From the cell containing the given text, extract its center point as (X, Y) coordinate. 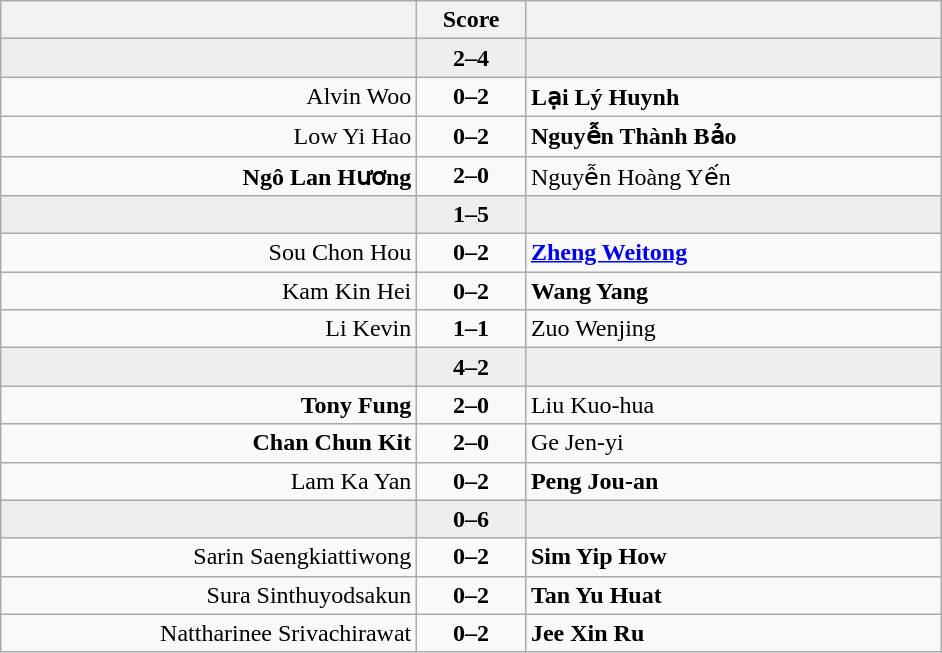
Score (472, 20)
2–4 (472, 58)
Peng Jou-an (733, 481)
Zheng Weitong (733, 253)
Wang Yang (733, 291)
Sou Chon Hou (209, 253)
1–5 (472, 215)
Low Yi Hao (209, 136)
Chan Chun Kit (209, 443)
0–6 (472, 519)
Ge Jen-yi (733, 443)
Ngô Lan Hương (209, 176)
Alvin Woo (209, 97)
Sim Yip How (733, 557)
Zuo Wenjing (733, 329)
Nattharinee Srivachirawat (209, 633)
Liu Kuo-hua (733, 405)
Nguyễn Hoàng Yến (733, 176)
Sarin Saengkiattiwong (209, 557)
Sura Sinthuyodsakun (209, 595)
Tan Yu Huat (733, 595)
Lam Ka Yan (209, 481)
Kam Kin Hei (209, 291)
1–1 (472, 329)
Li Kevin (209, 329)
Nguyễn Thành Bảo (733, 136)
Lại Lý Huynh (733, 97)
Tony Fung (209, 405)
Jee Xin Ru (733, 633)
4–2 (472, 367)
